Determine the [x, y] coordinate at the center of the cell enclosing the given text.  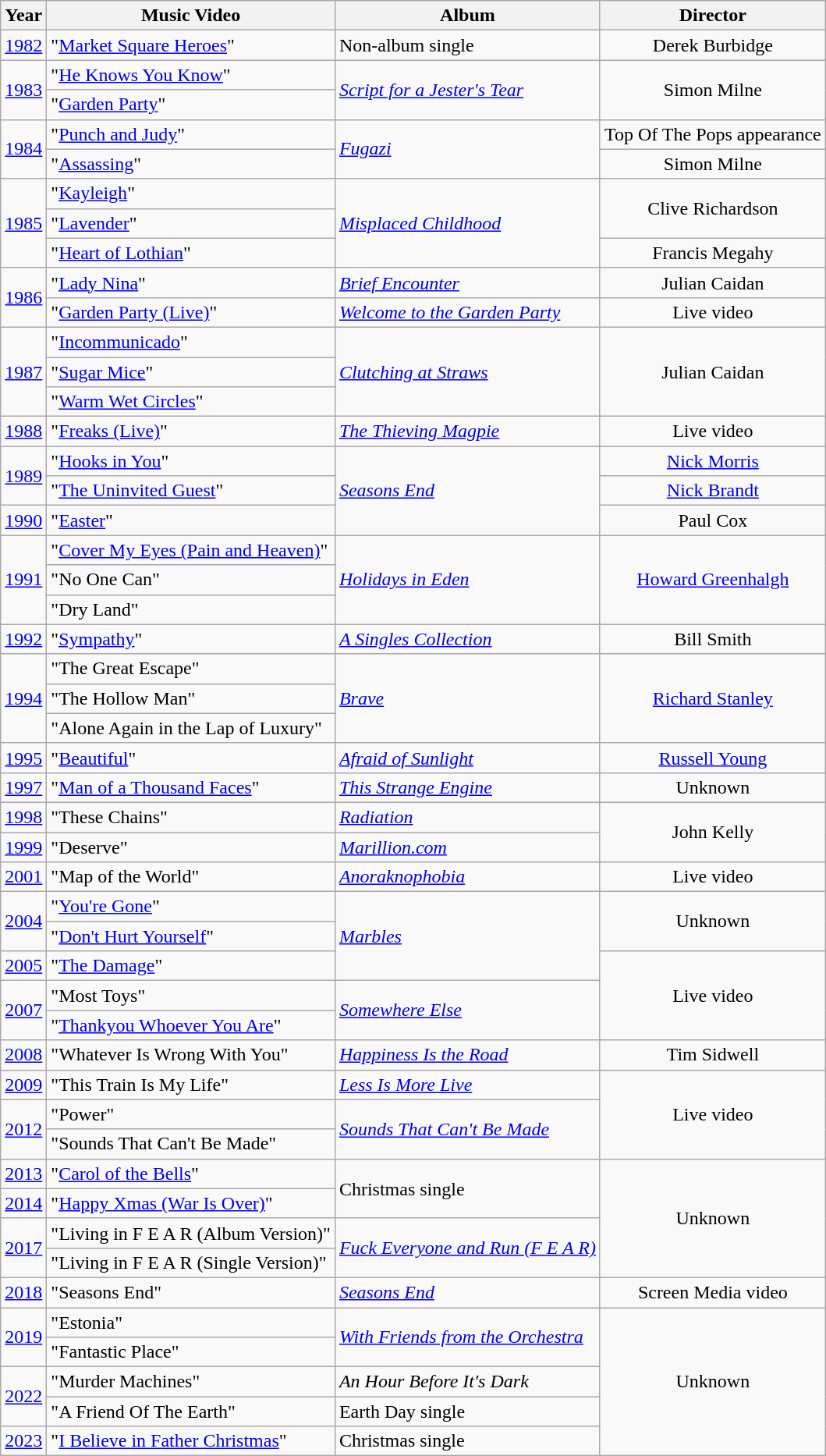
Richard Stanley [713, 698]
"These Chains" [191, 817]
2001 [23, 877]
"The Hollow Man" [191, 698]
1998 [23, 817]
Afraid of Sunlight [467, 758]
Clutching at Straws [467, 371]
Russell Young [713, 758]
2004 [23, 922]
Music Video [191, 16]
Misplaced Childhood [467, 223]
"Living in F E A R (Single Version)" [191, 1262]
"Cover My Eyes (Pain and Heaven)" [191, 550]
Marillion.com [467, 847]
2019 [23, 1337]
Album [467, 16]
"Incommunicado" [191, 342]
1988 [23, 431]
1985 [23, 223]
1991 [23, 580]
"Seasons End" [191, 1292]
"Estonia" [191, 1323]
"Hooks in You" [191, 461]
"Warm Wet Circles" [191, 402]
"Man of a Thousand Faces" [191, 787]
Top Of The Pops appearance [713, 134]
2018 [23, 1292]
"Most Toys" [191, 996]
"Garden Party" [191, 105]
2012 [23, 1129]
Clive Richardson [713, 208]
Welcome to the Garden Party [467, 312]
"Murder Machines" [191, 1382]
Derek Burbidge [713, 45]
2017 [23, 1248]
"A Friend Of The Earth" [191, 1412]
"Dry Land" [191, 609]
"He Knows You Know" [191, 75]
"Living in F E A R (Album Version)" [191, 1233]
Earth Day single [467, 1412]
"Map of the World" [191, 877]
2023 [23, 1441]
Non-album single [467, 45]
1987 [23, 371]
Fugazi [467, 149]
Nick Morris [713, 461]
"Whatever Is Wrong With You" [191, 1055]
"Punch and Judy" [191, 134]
Marbles [467, 936]
Fuck Everyone and Run (F E A R) [467, 1248]
"Assassing" [191, 164]
"Sounds That Can't Be Made" [191, 1144]
1983 [23, 90]
This Strange Engine [467, 787]
"Carol of the Bells" [191, 1174]
Brave [467, 698]
1994 [23, 698]
2007 [23, 1010]
1984 [23, 149]
Less Is More Live [467, 1085]
"Deserve" [191, 847]
Year [23, 16]
1995 [23, 758]
"Happy Xmas (War Is Over)" [191, 1203]
Paul Cox [713, 520]
Nick Brandt [713, 491]
John Kelly [713, 832]
2013 [23, 1174]
Anoraknophobia [467, 877]
"The Damage" [191, 966]
"Kayleigh" [191, 194]
"Don't Hurt Yourself" [191, 936]
Screen Media video [713, 1292]
"Thankyou Whoever You Are" [191, 1025]
"Easter" [191, 520]
2005 [23, 966]
Tim Sidwell [713, 1055]
2009 [23, 1085]
Sounds That Can't Be Made [467, 1129]
1982 [23, 45]
2008 [23, 1055]
1997 [23, 787]
Bill Smith [713, 639]
1992 [23, 639]
"I Believe in Father Christmas" [191, 1441]
1999 [23, 847]
"This Train Is My Life" [191, 1085]
2022 [23, 1397]
"No One Can" [191, 580]
"You're Gone" [191, 907]
Happiness Is the Road [467, 1055]
"Lavender" [191, 223]
A Singles Collection [467, 639]
Somewhere Else [467, 1010]
"The Uninvited Guest" [191, 491]
"The Great Escape" [191, 669]
"Garden Party (Live)" [191, 312]
An Hour Before It's Dark [467, 1382]
The Thieving Magpie [467, 431]
"Alone Again in the Lap of Luxury" [191, 728]
Radiation [467, 817]
"Heart of Lothian" [191, 253]
"Market Square Heroes" [191, 45]
Howard Greenhalgh [713, 580]
Director [713, 16]
1990 [23, 520]
Brief Encounter [467, 282]
"Sympathy" [191, 639]
"Beautiful" [191, 758]
"Fantastic Place" [191, 1352]
With Friends from the Orchestra [467, 1337]
Francis Megahy [713, 253]
"Power" [191, 1114]
"Freaks (Live)" [191, 431]
2014 [23, 1203]
"Sugar Mice" [191, 372]
1986 [23, 297]
Script for a Jester's Tear [467, 90]
1989 [23, 476]
"Lady Nina" [191, 282]
Holidays in Eden [467, 580]
